Output the [x, y] coordinate of the center of the cell containing the given text.  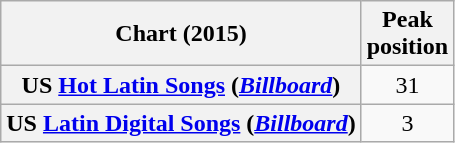
US Hot Latin Songs (Billboard) [181, 85]
3 [407, 123]
Chart (2015) [181, 34]
31 [407, 85]
US Latin Digital Songs (Billboard) [181, 123]
Peakposition [407, 34]
